Output the [X, Y] coordinate of the center of the cell containing the given text.  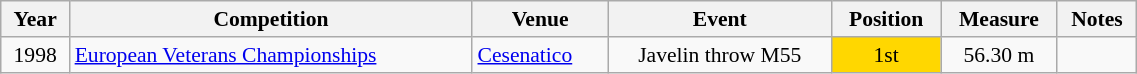
Event [720, 19]
1998 [36, 55]
Cesenatico [540, 55]
Notes [1097, 19]
56.30 m [999, 55]
European Veterans Championships [272, 55]
Venue [540, 19]
Measure [999, 19]
Javelin throw M55 [720, 55]
1st [886, 55]
Competition [272, 19]
Position [886, 19]
Year [36, 19]
